Extract the [X, Y] coordinate from the center of the cell holding the provided text.  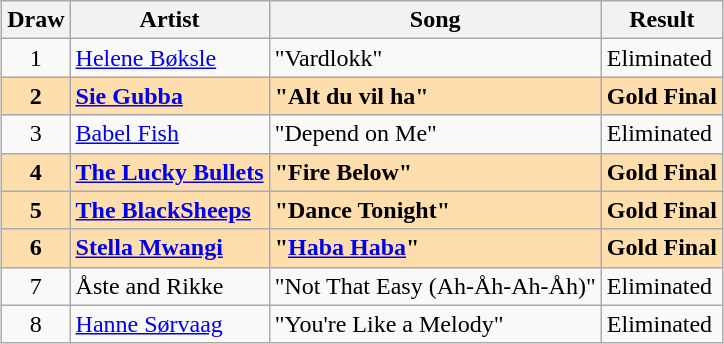
"Haba Haba" [435, 248]
Babel Fish [170, 134]
"Alt du vil ha" [435, 96]
"Not That Easy (Ah-Åh-Ah-Åh)" [435, 286]
The Lucky Bullets [170, 172]
Stella Mwangi [170, 248]
5 [36, 210]
Draw [36, 20]
The BlackSheeps [170, 210]
Hanne Sørvaag [170, 324]
Song [435, 20]
8 [36, 324]
"Fire Below" [435, 172]
7 [36, 286]
Result [662, 20]
3 [36, 134]
6 [36, 248]
"Vardlokk" [435, 58]
"You're Like a Melody" [435, 324]
Helene Bøksle [170, 58]
1 [36, 58]
4 [36, 172]
"Dance Tonight" [435, 210]
Sie Gubba [170, 96]
Åste and Rikke [170, 286]
"Depend on Me" [435, 134]
Artist [170, 20]
2 [36, 96]
